Return the (x, y) coordinate for the center point of the cell that contains the specified text.  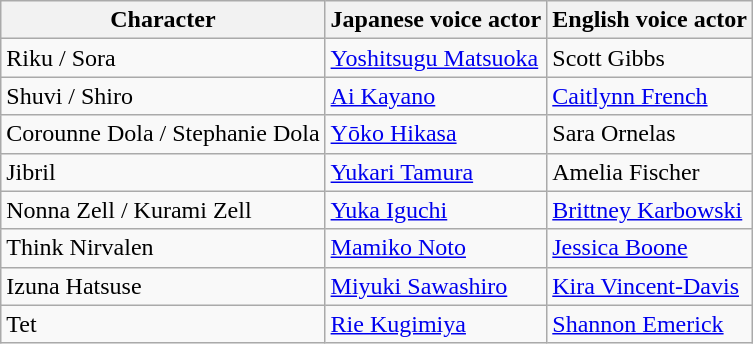
Nonna Zell / Kurami Zell (163, 210)
Think Nirvalen (163, 248)
Shuvi / Shiro (163, 96)
Kira Vincent-Davis (650, 286)
Rie Kugimiya (436, 324)
Ai Kayano (436, 96)
Japanese voice actor (436, 20)
Jessica Boone (650, 248)
Jibril (163, 172)
English voice actor (650, 20)
Shannon Emerick (650, 324)
Scott Gibbs (650, 58)
Izuna Hatsuse (163, 286)
Sara Ornelas (650, 134)
Yoshitsugu Matsuoka (436, 58)
Brittney Karbowski (650, 210)
Tet (163, 324)
Character (163, 20)
Mamiko Noto (436, 248)
Corounne Dola / Stephanie Dola (163, 134)
Yōko Hikasa (436, 134)
Amelia Fischer (650, 172)
Miyuki Sawashiro (436, 286)
Riku / Sora (163, 58)
Caitlynn French (650, 96)
Yukari Tamura (436, 172)
Yuka Iguchi (436, 210)
